For the text-containing cell, return its midpoint in (X, Y) coordinate format. 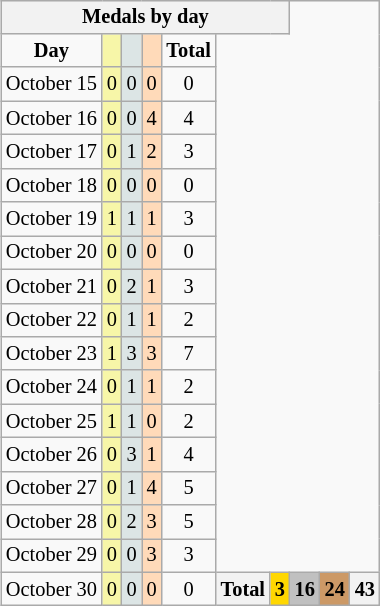
October 21 (52, 286)
Medals by day (146, 17)
October 28 (52, 522)
October 20 (52, 253)
Day (52, 51)
16 (305, 589)
October 19 (52, 219)
October 18 (52, 185)
October 17 (52, 152)
October 23 (52, 354)
7 (188, 354)
October 15 (52, 84)
24 (335, 589)
October 27 (52, 488)
October 24 (52, 387)
October 22 (52, 320)
43 (365, 589)
October 16 (52, 118)
October 29 (52, 556)
October 30 (52, 589)
October 26 (52, 455)
October 25 (52, 421)
